Find where the given text appears and provide that cell's center as (x, y) coordinate. 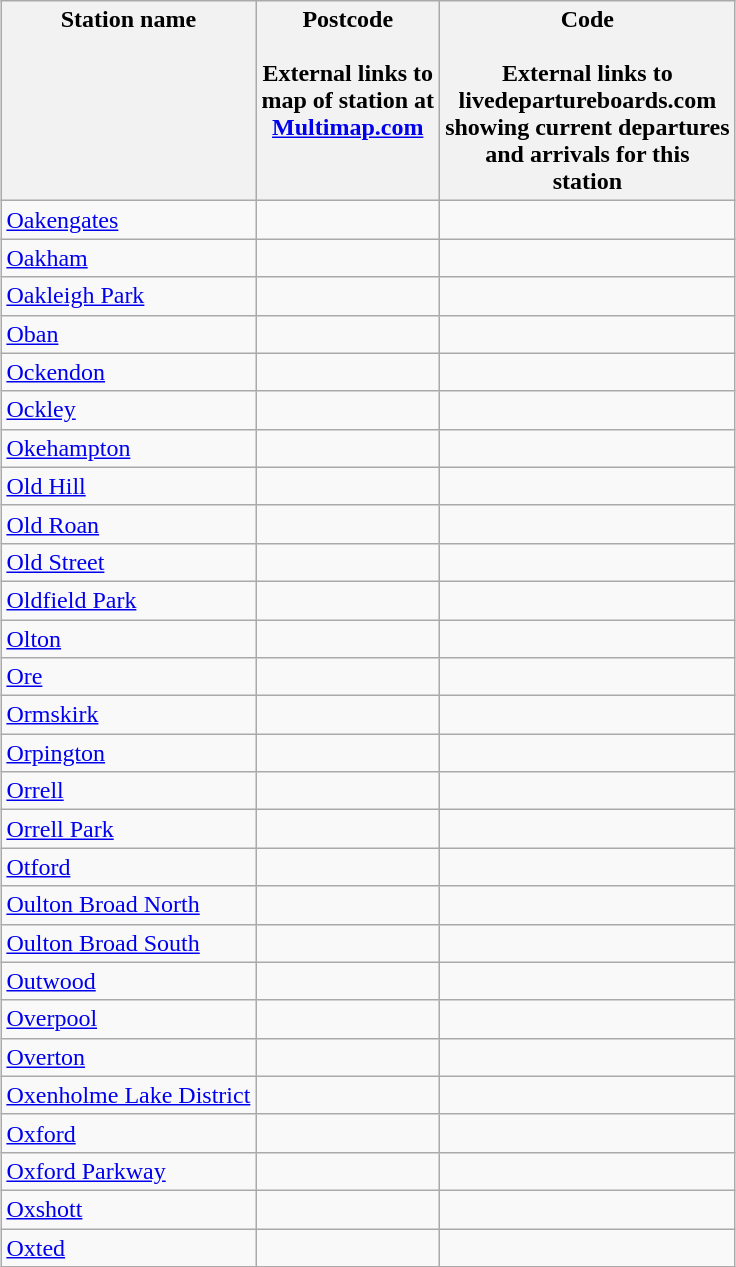
Ockley (128, 410)
Ormskirk (128, 715)
Overpool (128, 1019)
CodeExternal links to livedepartureboards.comshowing current departures and arrivals for this station (588, 101)
Ockendon (128, 372)
Station name (128, 101)
Overton (128, 1057)
Oulton Broad South (128, 943)
Orpington (128, 753)
Oxenholme Lake District (128, 1095)
Oxted (128, 1247)
Olton (128, 639)
Otford (128, 867)
Orrell Park (128, 829)
PostcodeExternal links to map of station at Multimap.com (348, 101)
Oakengates (128, 220)
Ore (128, 677)
Oldfield Park (128, 600)
Oakleigh Park (128, 296)
Orrell (128, 791)
Old Street (128, 562)
Oxshott (128, 1209)
Oxford Parkway (128, 1171)
Oakham (128, 258)
Old Roan (128, 524)
Oban (128, 334)
Oxford (128, 1133)
Old Hill (128, 486)
Okehampton (128, 448)
Outwood (128, 981)
Oulton Broad North (128, 905)
